Search for the cell housing the specified text and yield its (x, y) center coordinate. 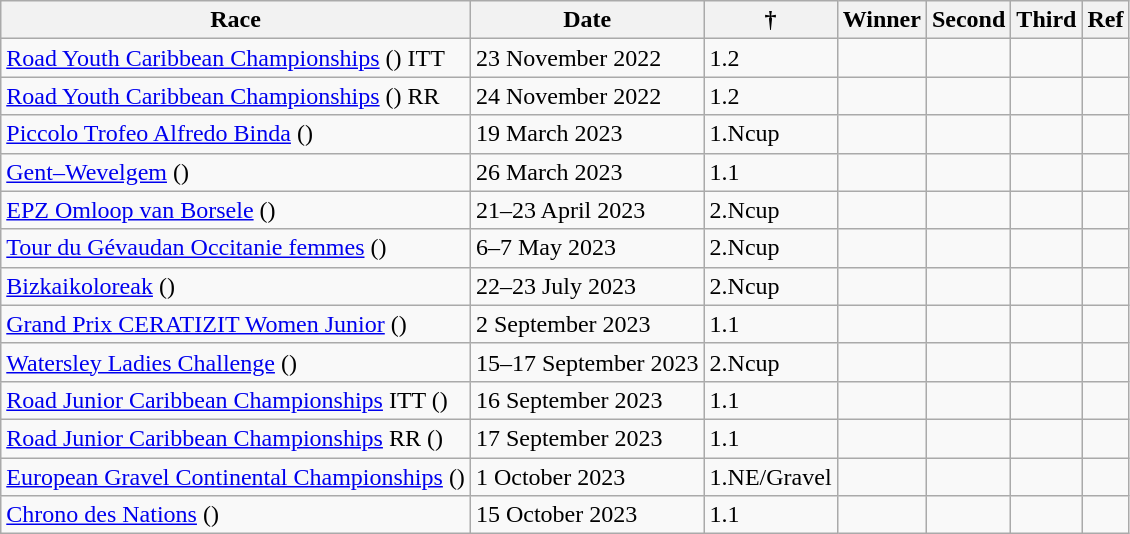
1.Ncup (770, 134)
24 November 2022 (587, 96)
Race (236, 20)
Grand Prix CERATIZIT Women Junior () (236, 324)
19 March 2023 (587, 134)
21–23 April 2023 (587, 210)
† (770, 20)
Watersley Ladies Challenge () (236, 362)
Road Junior Caribbean Championships RR () (236, 438)
22–23 July 2023 (587, 286)
2 September 2023 (587, 324)
1 October 2023 (587, 477)
16 September 2023 (587, 400)
Winner (882, 20)
Second (968, 20)
Bizkaikoloreak () (236, 286)
Road Youth Caribbean Championships () ITT (236, 58)
Date (587, 20)
6–7 May 2023 (587, 248)
15–17 September 2023 (587, 362)
15 October 2023 (587, 515)
17 September 2023 (587, 438)
Ref (1106, 20)
Road Youth Caribbean Championships () RR (236, 96)
23 November 2022 (587, 58)
26 March 2023 (587, 172)
Piccolo Trofeo Alfredo Binda () (236, 134)
Gent–Wevelgem () (236, 172)
European Gravel Continental Championships () (236, 477)
Road Junior Caribbean Championships ITT () (236, 400)
Chrono des Nations () (236, 515)
Tour du Gévaudan Occitanie femmes () (236, 248)
1.NE/Gravel (770, 477)
Third (1046, 20)
EPZ Omloop van Borsele () (236, 210)
